Determine the (X, Y) coordinate at the center of the cell enclosing the given text.  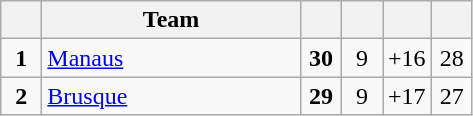
Manaus (172, 58)
2 (22, 96)
1 (22, 58)
+17 (406, 96)
Brusque (172, 96)
28 (452, 58)
Team (172, 20)
+16 (406, 58)
29 (320, 96)
30 (320, 58)
27 (452, 96)
